Pinpoint the cell where the given text exists, returning its [x, y] midpoint coordinate. 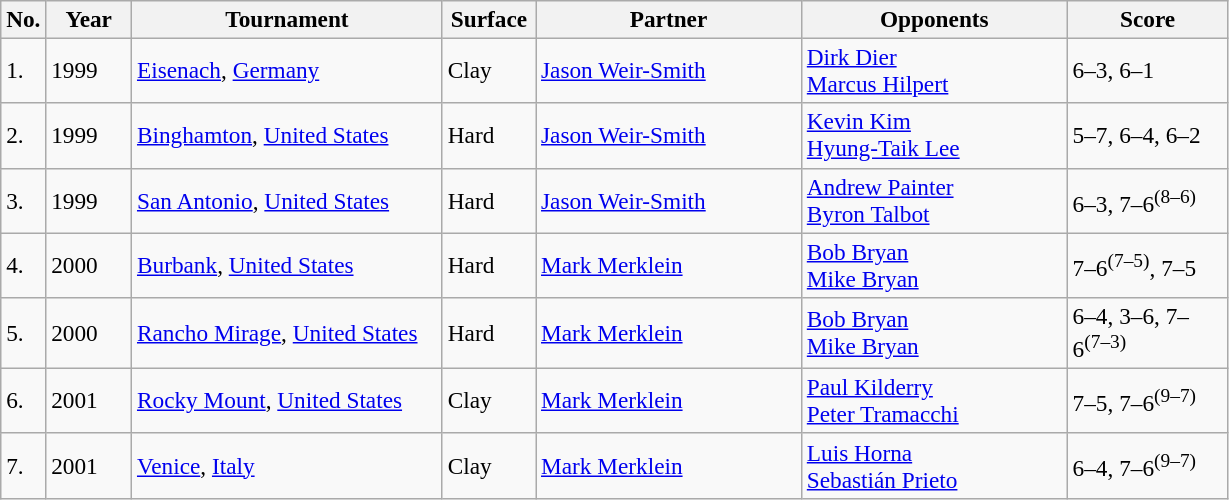
Luis Horna Sebastián Prieto [934, 466]
Opponents [934, 19]
Venice, Italy [288, 466]
Rancho Mirage, United States [288, 332]
No. [24, 19]
Dirk Dier Marcus Hilpert [934, 70]
5. [24, 332]
2. [24, 136]
6. [24, 400]
6–4, 3–6, 7–6(7–3) [1148, 332]
Paul Kilderry Peter Tramacchi [934, 400]
4. [24, 264]
Year [89, 19]
Score [1148, 19]
Eisenach, Germany [288, 70]
Binghamton, United States [288, 136]
Rocky Mount, United States [288, 400]
Kevin Kim Hyung-Taik Lee [934, 136]
Burbank, United States [288, 264]
7. [24, 466]
6–4, 7–6(9–7) [1148, 466]
1. [24, 70]
5–7, 6–4, 6–2 [1148, 136]
Tournament [288, 19]
Partner [669, 19]
San Antonio, United States [288, 200]
6–3, 7–6(8–6) [1148, 200]
Surface [488, 19]
7–6(7–5), 7–5 [1148, 264]
3. [24, 200]
7–5, 7–6(9–7) [1148, 400]
6–3, 6–1 [1148, 70]
Andrew Painter Byron Talbot [934, 200]
